Output the [x, y] coordinate of the center of the cell containing the given text.  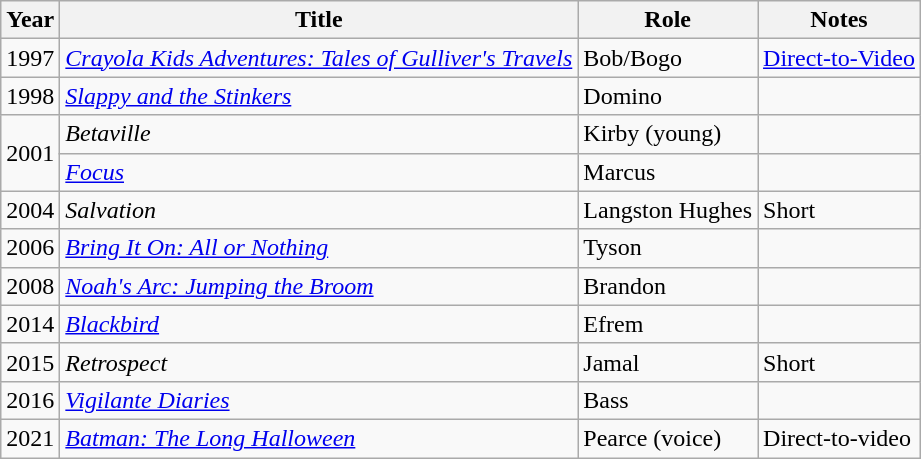
Bob/Bogo [668, 58]
2015 [30, 362]
Bring It On: All or Nothing [319, 248]
2004 [30, 210]
1997 [30, 58]
Focus [319, 172]
2021 [30, 438]
Role [668, 20]
Slappy and the Stinkers [319, 96]
Blackbird [319, 324]
1998 [30, 96]
Batman: The Long Halloween [319, 438]
2008 [30, 286]
Brandon [668, 286]
Notes [840, 20]
Bass [668, 400]
2001 [30, 153]
Domino [668, 96]
Noah's Arc: Jumping the Broom [319, 286]
2016 [30, 400]
Tyson [668, 248]
Salvation [319, 210]
2006 [30, 248]
Pearce (voice) [668, 438]
Efrem [668, 324]
Retrospect [319, 362]
Kirby (young) [668, 134]
Direct-to-video [840, 438]
Year [30, 20]
Betaville [319, 134]
2014 [30, 324]
Jamal [668, 362]
Crayola Kids Adventures: Tales of Gulliver's Travels [319, 58]
Direct-to-Video [840, 58]
Langston Hughes [668, 210]
Vigilante Diaries [319, 400]
Title [319, 20]
Marcus [668, 172]
